For the text-containing cell, return its midpoint in (x, y) coordinate format. 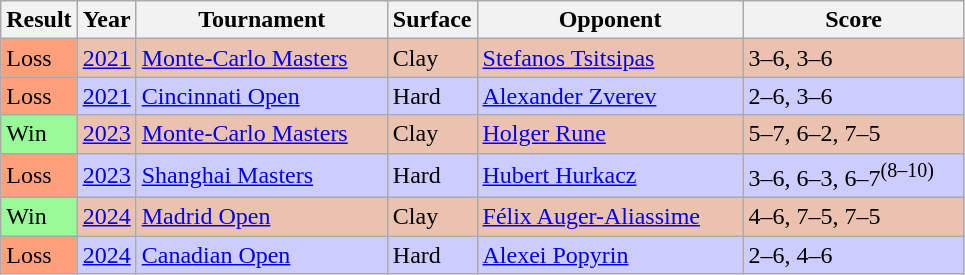
4–6, 7–5, 7–5 (854, 217)
Madrid Open (262, 217)
Alexander Zverev (610, 96)
Stefanos Tsitsipas (610, 58)
3–6, 6–3, 6–7(8–10) (854, 176)
Cincinnati Open (262, 96)
3–6, 3–6 (854, 58)
Holger Rune (610, 134)
Shanghai Masters (262, 176)
Result (39, 20)
Hubert Hurkacz (610, 176)
Canadian Open (262, 255)
Alexei Popyrin (610, 255)
Surface (432, 20)
Opponent (610, 20)
5–7, 6–2, 7–5 (854, 134)
2–6, 3–6 (854, 96)
Tournament (262, 20)
Year (106, 20)
Félix Auger-Aliassime (610, 217)
2–6, 4–6 (854, 255)
Score (854, 20)
